For the text-containing cell, return its midpoint in [x, y] coordinate format. 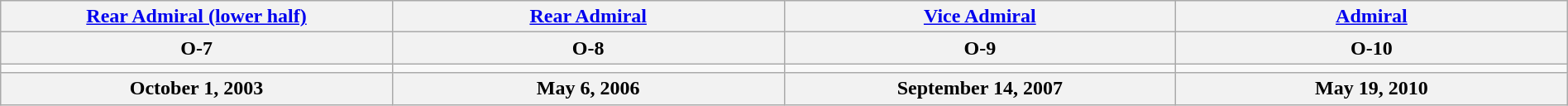
O-10 [1372, 48]
October 1, 2003 [197, 89]
Vice Admiral [980, 17]
May 19, 2010 [1372, 89]
Rear Admiral [588, 17]
O-7 [197, 48]
Admiral [1372, 17]
May 6, 2006 [588, 89]
September 14, 2007 [980, 89]
O-8 [588, 48]
Rear Admiral (lower half) [197, 17]
O-9 [980, 48]
